From the cell containing the given text, extract its center point as (x, y) coordinate. 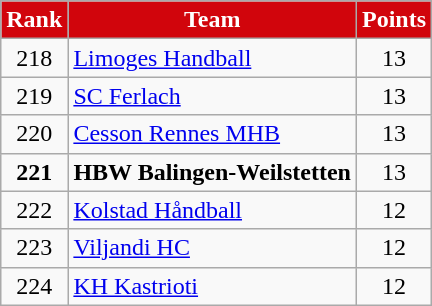
220 (34, 134)
SC Ferlach (212, 96)
221 (34, 172)
Points (394, 20)
KH Kastrioti (212, 286)
224 (34, 286)
Kolstad Håndball (212, 210)
Limoges Handball (212, 58)
Rank (34, 20)
Team (212, 20)
Viljandi HC (212, 248)
222 (34, 210)
Cesson Rennes MHB (212, 134)
223 (34, 248)
HBW Balingen-Weilstetten (212, 172)
219 (34, 96)
218 (34, 58)
